Find where the given text appears and provide that cell's center as (X, Y) coordinate. 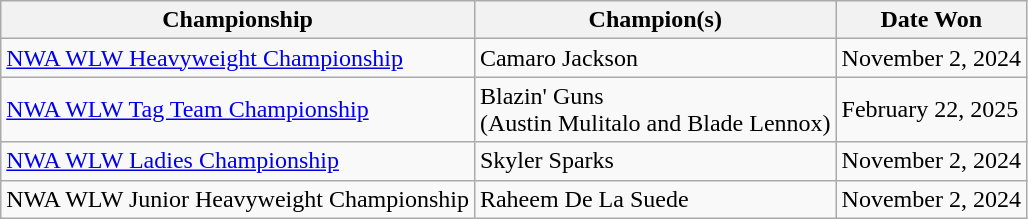
Skyler Sparks (655, 161)
Date Won (931, 20)
NWA WLW Heavyweight Championship (238, 58)
NWA WLW Ladies Championship (238, 161)
Champion(s) (655, 20)
NWA WLW Junior Heavyweight Championship (238, 199)
Championship (238, 20)
NWA WLW Tag Team Championship (238, 110)
February 22, 2025 (931, 110)
Blazin' Guns(Austin Mulitalo and Blade Lennox) (655, 110)
Camaro Jackson (655, 58)
Raheem De La Suede (655, 199)
